Scan for the cell matching the given text and deliver its (x, y) coordinate at center. 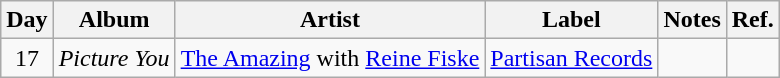
Day (27, 20)
Ref. (752, 20)
Partisan Records (572, 58)
17 (27, 58)
Notes (692, 20)
Label (572, 20)
Picture You (114, 58)
Artist (330, 20)
The Amazing with Reine Fiske (330, 58)
Album (114, 20)
